Detect which cell encompasses the target text, then output its (x, y) center coordinate. 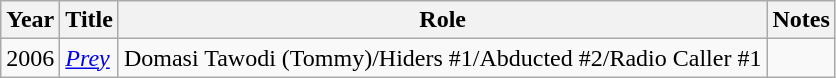
2006 (30, 58)
Prey (90, 58)
Notes (801, 20)
Role (442, 20)
Domasi Tawodi (Tommy)/Hiders #1/Abducted #2/Radio Caller #1 (442, 58)
Year (30, 20)
Title (90, 20)
